Identify which cell holds the provided text, then report its (x, y) central coordinate. 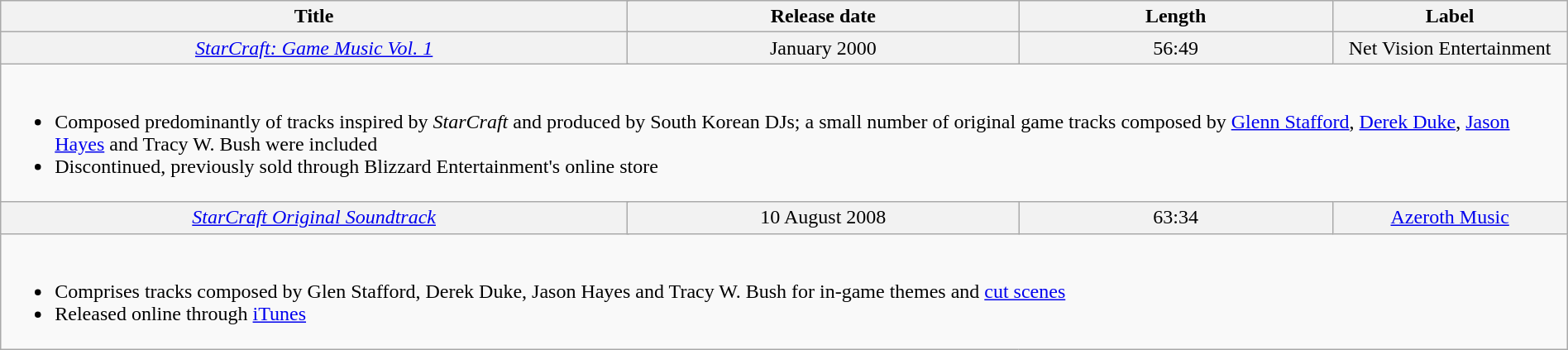
Release date (824, 17)
January 2000 (824, 48)
StarCraft: Game Music Vol. 1 (314, 48)
10 August 2008 (824, 218)
Length (1176, 17)
63:34 (1176, 218)
StarCraft Original Soundtrack (314, 218)
Net Vision Entertainment (1450, 48)
Title (314, 17)
56:49 (1176, 48)
Comprises tracks composed by Glen Stafford, Derek Duke, Jason Hayes and Tracy W. Bush for in-game themes and cut scenesReleased online through iTunes (784, 291)
Azeroth Music (1450, 218)
Label (1450, 17)
